For the text-containing cell, return its midpoint in [X, Y] coordinate format. 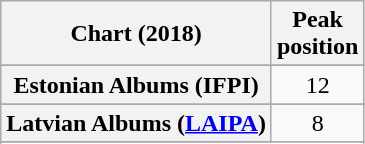
Latvian Albums (LAIPA) [136, 123]
8 [317, 123]
12 [317, 85]
Chart (2018) [136, 34]
Estonian Albums (IFPI) [136, 85]
Peak position [317, 34]
